Capture the cell that displays the provided text and extract its [X, Y] central coordinate. 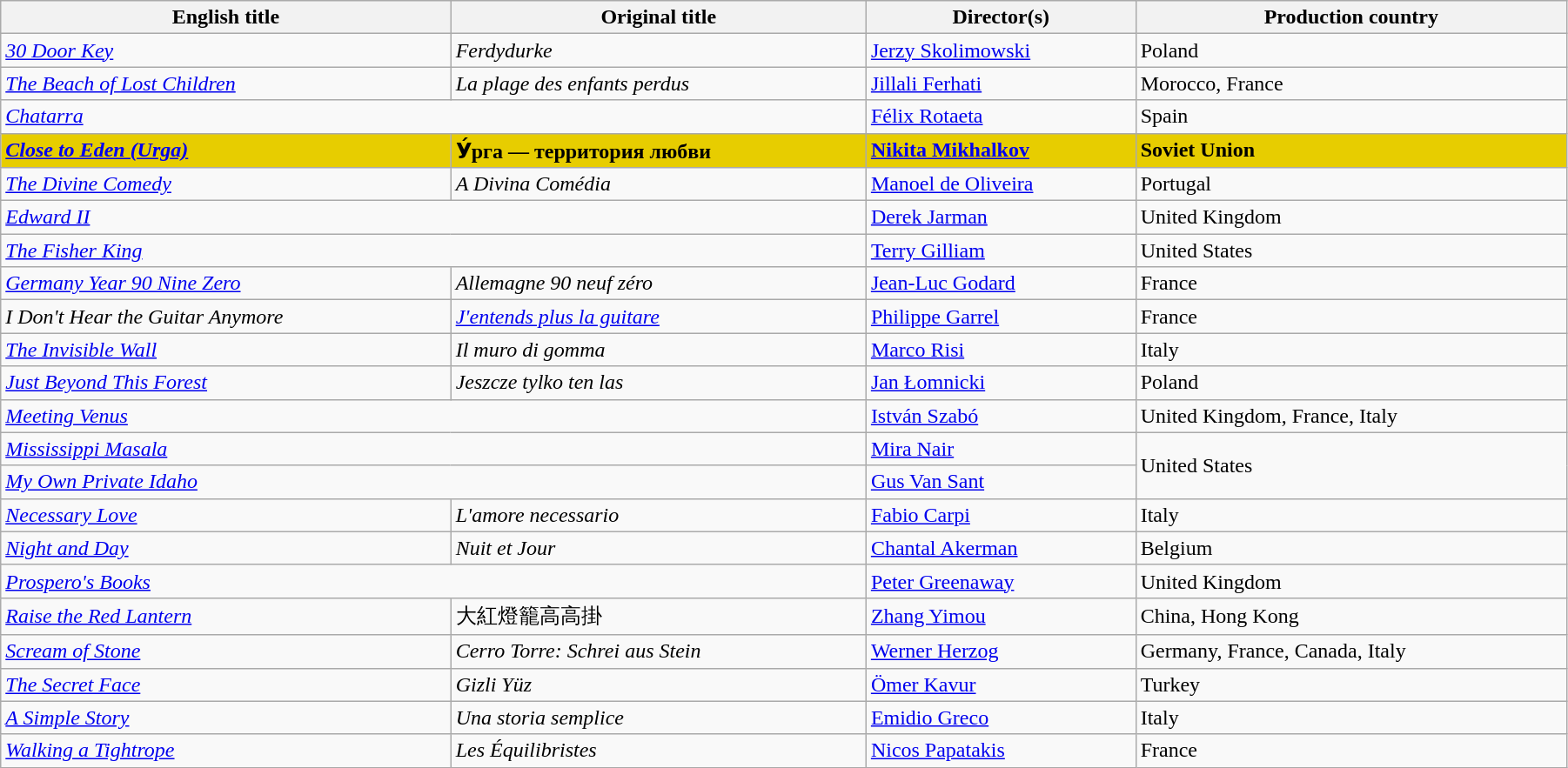
I Don't Hear the Guitar Anymore [226, 317]
A Divina Comédia [658, 184]
Allemagne 90 neuf zéro [658, 284]
A Simple Story [226, 718]
Mira Nair [1001, 449]
Una storia semplice [658, 718]
Belgium [1350, 548]
La plage des enfants perdus [658, 83]
Zhang Yimou [1001, 616]
Night and Day [226, 548]
Just Beyond This Forest [226, 383]
Chantal Akerman [1001, 548]
The Secret Face [226, 685]
Germany, France, Canada, Italy [1350, 651]
Werner Herzog [1001, 651]
The Beach of Lost Children [226, 83]
Raise the Red Lantern [226, 616]
Emidio Greco [1001, 718]
Original title [658, 17]
Les Équilibristes [658, 751]
Il muro di gomma [658, 350]
The Divine Comedy [226, 184]
Walking a Tightrope [226, 751]
Edward II [433, 217]
Nuit et Jour [658, 548]
J'entends plus la guitare [658, 317]
大紅燈籠高高掛 [658, 616]
The Fisher King [433, 250]
István Szabó [1001, 416]
Meeting Venus [433, 416]
English title [226, 17]
Scream of Stone [226, 651]
Portugal [1350, 184]
Marco Risi [1001, 350]
У́рга — территория любви [658, 150]
L'amore necessario [658, 515]
Jillali Ferhati [1001, 83]
China, Hong Kong [1350, 616]
Gizli Yüz [658, 685]
Ferdydurke [658, 50]
Félix Rotaeta [1001, 117]
Close to Eden (Urga) [226, 150]
United Kingdom, France, Italy [1350, 416]
Jan Łomnicki [1001, 383]
Cerro Torre: Schrei aus Stein [658, 651]
Derek Jarman [1001, 217]
Terry Gilliam [1001, 250]
Turkey [1350, 685]
Gus Van Sant [1001, 482]
Jean-Luc Godard [1001, 284]
Prospero's Books [433, 581]
Morocco, France [1350, 83]
Peter Greenaway [1001, 581]
30 Door Key [226, 50]
Director(s) [1001, 17]
Soviet Union [1350, 150]
Spain [1350, 117]
Production country [1350, 17]
Manoel de Oliveira [1001, 184]
Philippe Garrel [1001, 317]
The Invisible Wall [226, 350]
Chatarra [433, 117]
Fabio Carpi [1001, 515]
Nikita Mikhalkov [1001, 150]
Nicos Papatakis [1001, 751]
Jerzy Skolimowski [1001, 50]
Ömer Kavur [1001, 685]
Necessary Love [226, 515]
Germany Year 90 Nine Zero [226, 284]
Mississippi Masala [433, 449]
Jeszcze tylko ten las [658, 383]
My Own Private Idaho [433, 482]
